Provide the [X, Y] coordinate of the cell's center where the given text is located.  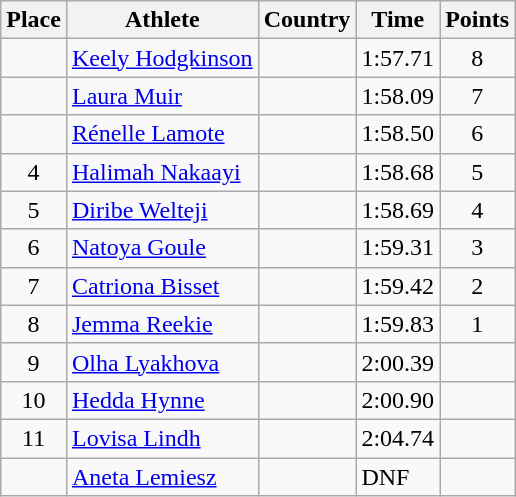
Catriona Bisset [162, 286]
1:58.69 [398, 210]
Rénelle Lamote [162, 134]
Halimah Nakaayi [162, 172]
Natoya Goule [162, 248]
Olha Lyakhova [162, 362]
1 [478, 324]
2:04.74 [398, 438]
10 [34, 400]
Keely Hodgkinson [162, 58]
Points [478, 20]
1:57.71 [398, 58]
Place [34, 20]
11 [34, 438]
1:58.68 [398, 172]
2:00.90 [398, 400]
1:59.31 [398, 248]
DNF [398, 477]
Laura Muir [162, 96]
1:59.83 [398, 324]
Time [398, 20]
Aneta Lemiesz [162, 477]
Hedda Hynne [162, 400]
3 [478, 248]
1:59.42 [398, 286]
Jemma Reekie [162, 324]
9 [34, 362]
Lovisa Lindh [162, 438]
2:00.39 [398, 362]
Athlete [162, 20]
2 [478, 286]
1:58.09 [398, 96]
Country [307, 20]
1:58.50 [398, 134]
Diribe Welteji [162, 210]
